Identify which cell holds the provided text, then report its (x, y) central coordinate. 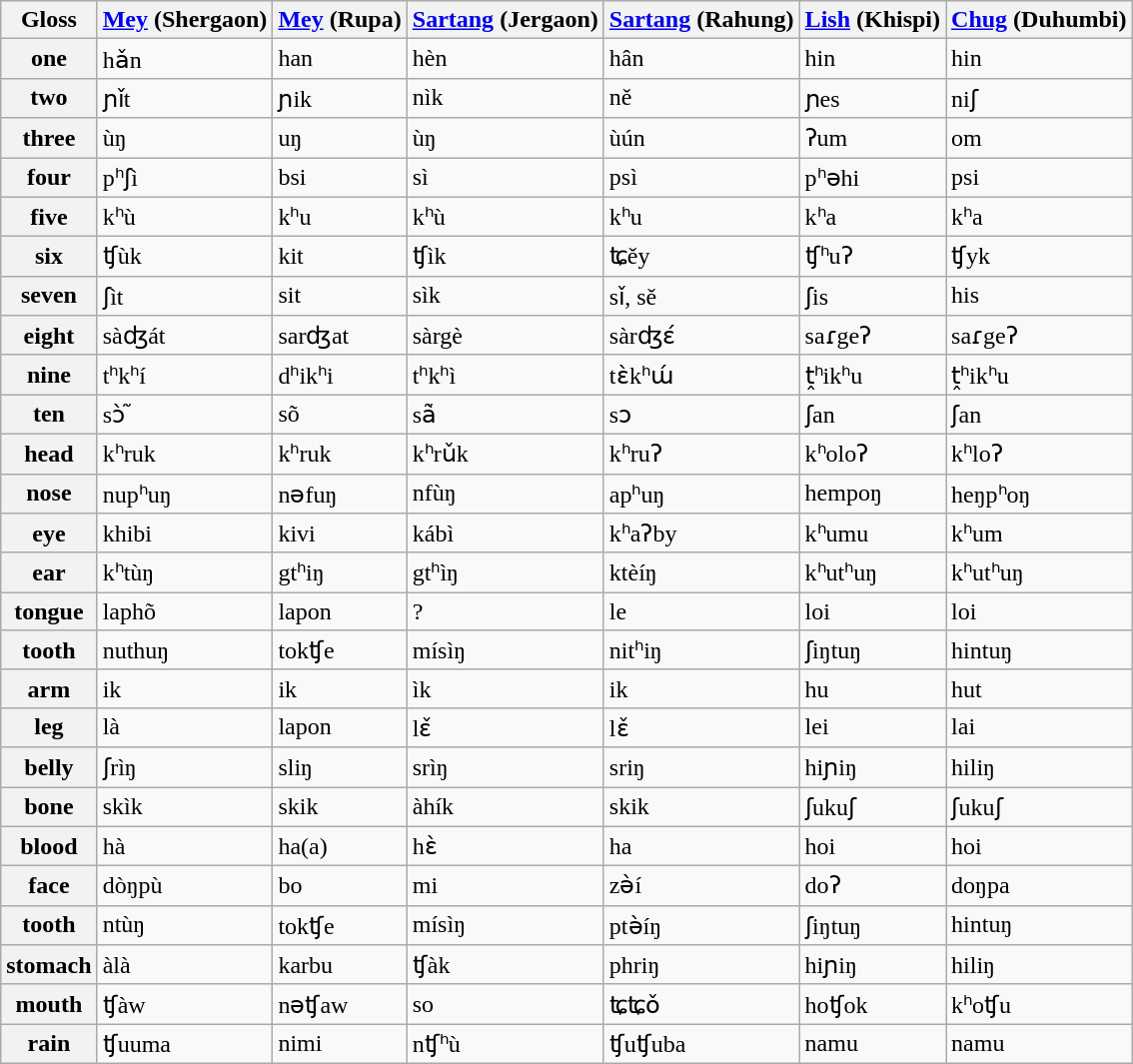
kit (340, 257)
sàrgè (506, 336)
ten (49, 415)
Lish (Khispi) (872, 20)
nəʧaw (340, 1004)
skìk (185, 807)
bsi (340, 178)
ʧàk (506, 965)
sɔ (701, 415)
ùún (701, 138)
laphõ (185, 611)
face (49, 886)
nose (49, 494)
ně (701, 98)
Sartang (Jergaon) (506, 20)
ʧyk (1039, 257)
tɛ̀kʰɯ́ (701, 375)
ʔum (872, 138)
ʧàw (185, 1004)
leg (49, 727)
niʃ (1039, 98)
hempoŋ (872, 494)
dʰikʰi (340, 375)
sàʤát (185, 336)
ɲik (340, 98)
lai (1039, 727)
Gloss (49, 20)
doŋpa (1039, 886)
gtʰìŋ (506, 572)
ear (49, 572)
han (340, 59)
psi (1039, 178)
kábì (506, 533)
nfùŋ (506, 494)
Mey (Rupa) (340, 20)
kʰloʔ (1039, 454)
ptə̀íŋ (701, 925)
ʧìk (506, 257)
apʰuŋ (701, 494)
sriŋ (701, 767)
sã̀ (506, 415)
sit (340, 296)
ʧùk (185, 257)
his (1039, 296)
mi (506, 886)
kʰrǔk (506, 454)
rain (49, 1044)
dòŋpù (185, 886)
nìk (506, 98)
? (506, 611)
zə̀í (701, 886)
kʰtùŋ (185, 572)
sõ (340, 415)
ntùŋ (185, 925)
gtʰiŋ (340, 572)
pʰʃì (185, 178)
ɲǐt (185, 98)
eye (49, 533)
ktèíŋ (701, 572)
ʃrìŋ (185, 767)
nʧʰù (506, 1044)
sɔ̀ ̃ (185, 415)
ìk (506, 688)
arm (49, 688)
là (185, 727)
ha (701, 846)
five (49, 217)
kʰumu (872, 533)
kʰum (1039, 533)
blood (49, 846)
mouth (49, 1004)
kʰruʔ (701, 454)
uŋ (340, 138)
heŋpʰoŋ (1039, 494)
ʃìt (185, 296)
àlà (185, 965)
ha(a) (340, 846)
ʨěy (701, 257)
belly (49, 767)
kivi (340, 533)
sì (506, 178)
nimi (340, 1044)
Chug (Duhumbi) (1039, 20)
karbu (340, 965)
two (49, 98)
nəfuŋ (340, 494)
om (1039, 138)
kʰoʧu (1039, 1004)
doʔ (872, 886)
hèn (506, 59)
seven (49, 296)
hut (1039, 688)
tʰkʰì (506, 375)
hɛ̀ (506, 846)
head (49, 454)
lei (872, 727)
phriŋ (701, 965)
one (49, 59)
three (49, 138)
khibi (185, 533)
àhík (506, 807)
nuthuŋ (185, 650)
hoʧok (872, 1004)
bone (49, 807)
nupʰuŋ (185, 494)
eight (49, 336)
tongue (49, 611)
ɲes (872, 98)
ʧuuma (185, 1044)
hà (185, 846)
ʧʰuʔ (872, 257)
hân (701, 59)
sarʤat (340, 336)
nine (49, 375)
hǎn (185, 59)
so (506, 1004)
bo (340, 886)
srìŋ (506, 767)
stomach (49, 965)
Sartang (Rahung) (701, 20)
four (49, 178)
kʰoloʔ (872, 454)
sàrʤɛ́ (701, 336)
Mey (Shergaon) (185, 20)
tʰkʰí (185, 375)
psì (701, 178)
nitʰiŋ (701, 650)
six (49, 257)
pʰəhi (872, 178)
ʨʨǒ (701, 1004)
sliŋ (340, 767)
ʧuʧuba (701, 1044)
hu (872, 688)
ʃis (872, 296)
sìk (506, 296)
sǐ, sě (701, 296)
le (701, 611)
kʰaʔby (701, 533)
